Provide the [X, Y] coordinate of the cell's center where the given text is located.  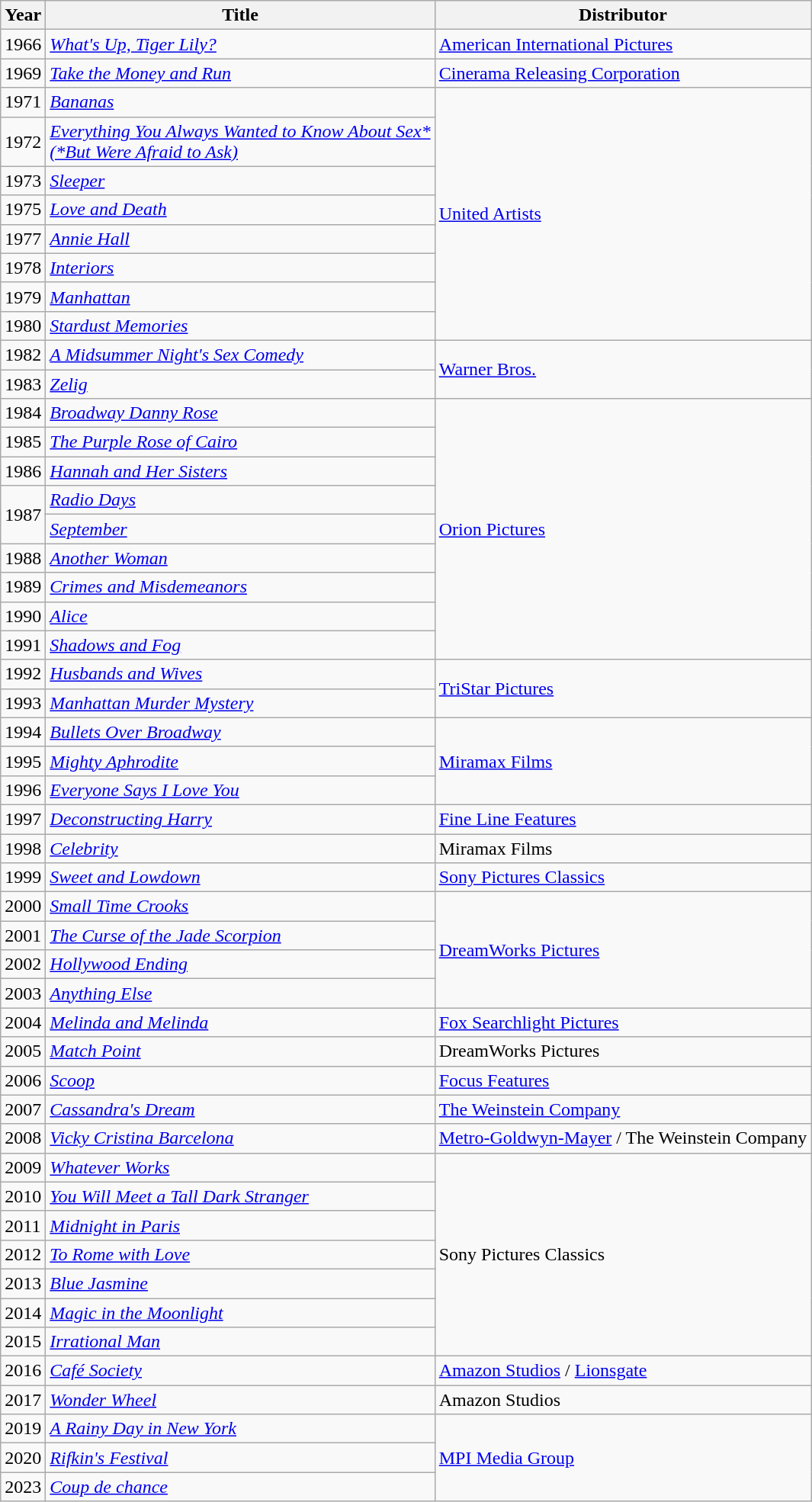
Scoop [240, 1080]
2013 [23, 1283]
1996 [23, 790]
1973 [23, 181]
Love and Death [240, 210]
Everything You Always Wanted to Know About Sex* (*But Were Afraid to Ask) [240, 142]
1984 [23, 413]
1999 [23, 878]
Fine Line Features [623, 819]
Café Society [240, 1371]
Hannah and Her Sisters [240, 471]
Zelig [240, 384]
2016 [23, 1371]
1992 [23, 674]
Coup de chance [240, 1487]
Celebrity [240, 849]
Wonder Wheel [240, 1400]
A Midsummer Night's Sex Comedy [240, 355]
1991 [23, 645]
1980 [23, 326]
1987 [23, 515]
1988 [23, 558]
2019 [23, 1429]
2015 [23, 1342]
The Curse of the Jade Scorpion [240, 936]
2000 [23, 907]
Blue Jasmine [240, 1283]
Crimes and Misdemeanors [240, 587]
Sweet and Lowdown [240, 878]
Mighty Aphrodite [240, 761]
1971 [23, 102]
Stardust Memories [240, 326]
September [240, 529]
Melinda and Melinda [240, 1022]
Irrational Man [240, 1342]
1983 [23, 384]
2012 [23, 1254]
Interiors [240, 268]
1998 [23, 849]
2011 [23, 1225]
Manhattan Murder Mystery [240, 703]
1994 [23, 732]
Amazon Studios [623, 1400]
Fox Searchlight Pictures [623, 1022]
TriStar Pictures [623, 688]
MPI Media Group [623, 1458]
1972 [23, 142]
2003 [23, 993]
2007 [23, 1109]
Vicky Cristina Barcelona [240, 1138]
Focus Features [623, 1080]
1966 [23, 44]
1989 [23, 587]
What's Up, Tiger Lily? [240, 44]
Metro-Goldwyn-Mayer / The Weinstein Company [623, 1138]
American International Pictures [623, 44]
Alice [240, 616]
1985 [23, 442]
1969 [23, 73]
To Rome with Love [240, 1254]
Bananas [240, 102]
Amazon Studios / Lionsgate [623, 1371]
The Purple Rose of Cairo [240, 442]
1977 [23, 239]
Small Time Crooks [240, 907]
Annie Hall [240, 239]
2001 [23, 936]
1997 [23, 819]
Title [240, 15]
United Artists [623, 214]
1993 [23, 703]
1975 [23, 210]
Distributor [623, 15]
2002 [23, 964]
1995 [23, 761]
Magic in the Moonlight [240, 1312]
2014 [23, 1312]
2005 [23, 1051]
Match Point [240, 1051]
Rifkin's Festival [240, 1458]
Orion Pictures [623, 529]
A Rainy Day in New York [240, 1429]
Anything Else [240, 993]
Radio Days [240, 500]
2008 [23, 1138]
Shadows and Fog [240, 645]
2020 [23, 1458]
Midnight in Paris [240, 1225]
Cinerama Releasing Corporation [623, 73]
Another Woman [240, 558]
Warner Bros. [623, 369]
1982 [23, 355]
Deconstructing Harry [240, 819]
1990 [23, 616]
1978 [23, 268]
The Weinstein Company [623, 1109]
2023 [23, 1487]
2010 [23, 1196]
Everyone Says I Love You [240, 790]
2017 [23, 1400]
Year [23, 15]
Cassandra's Dream [240, 1109]
2006 [23, 1080]
2004 [23, 1022]
Sleeper [240, 181]
1979 [23, 297]
Husbands and Wives [240, 674]
Hollywood Ending [240, 964]
Broadway Danny Rose [240, 413]
Bullets Over Broadway [240, 732]
Take the Money and Run [240, 73]
Whatever Works [240, 1167]
2009 [23, 1167]
You Will Meet a Tall Dark Stranger [240, 1196]
1986 [23, 471]
Manhattan [240, 297]
